From the cell containing the given text, extract its center point as (x, y) coordinate. 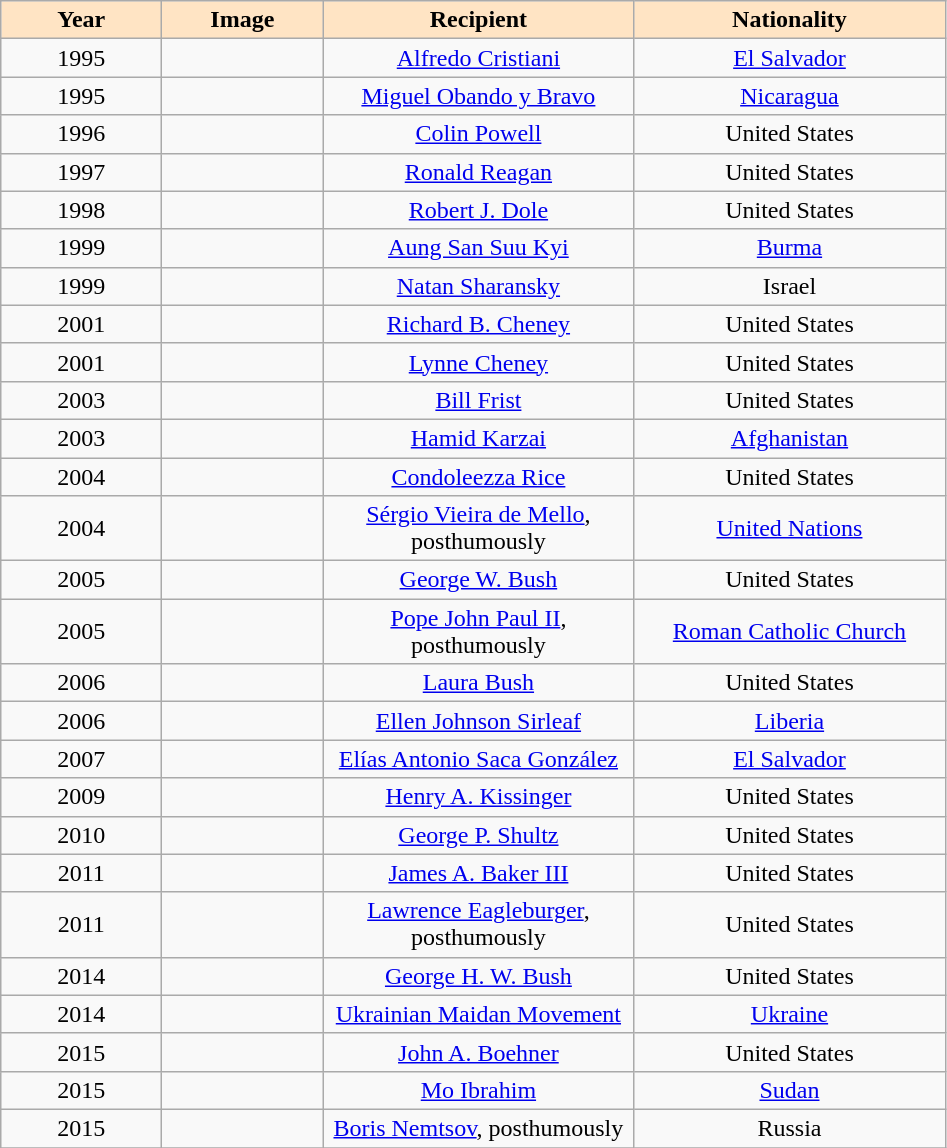
Lawrence Eagleburger, posthumously (478, 924)
Ukraine (790, 1014)
Natan Sharansky (478, 286)
George P. Shultz (478, 835)
James A. Baker III (478, 873)
Lynne Cheney (478, 362)
Russia (790, 1128)
Recipient (478, 20)
Aung San Suu Kyi (478, 248)
Burma (790, 248)
George H. W. Bush (478, 976)
Image (242, 20)
Mo Ibrahim (478, 1090)
Nicaragua (790, 96)
Laura Bush (478, 683)
Elías Antonio Saca González (478, 759)
Year (82, 20)
Israel (790, 286)
Pope John Paul II, posthumously (478, 632)
1998 (82, 210)
Alfredo Cristiani (478, 58)
Nationality (790, 20)
George W. Bush (478, 580)
Sérgio Vieira de Mello, posthumously (478, 528)
2010 (82, 835)
John A. Boehner (478, 1052)
Roman Catholic Church (790, 632)
Condoleezza Rice (478, 477)
Sudan (790, 1090)
Ellen Johnson Sirleaf (478, 721)
Robert J. Dole (478, 210)
Richard B. Cheney (478, 324)
1996 (82, 134)
Hamid Karzai (478, 438)
1997 (82, 172)
Henry A. Kissinger (478, 797)
Ronald Reagan (478, 172)
Afghanistan (790, 438)
2009 (82, 797)
Colin Powell (478, 134)
Miguel Obando y Bravo (478, 96)
United Nations (790, 528)
Bill Frist (478, 400)
Ukrainian Maidan Movement (478, 1014)
2007 (82, 759)
Boris Nemtsov, posthumously (478, 1128)
Liberia (790, 721)
